Locate the cell with the specified text and output its (x, y) center coordinate. 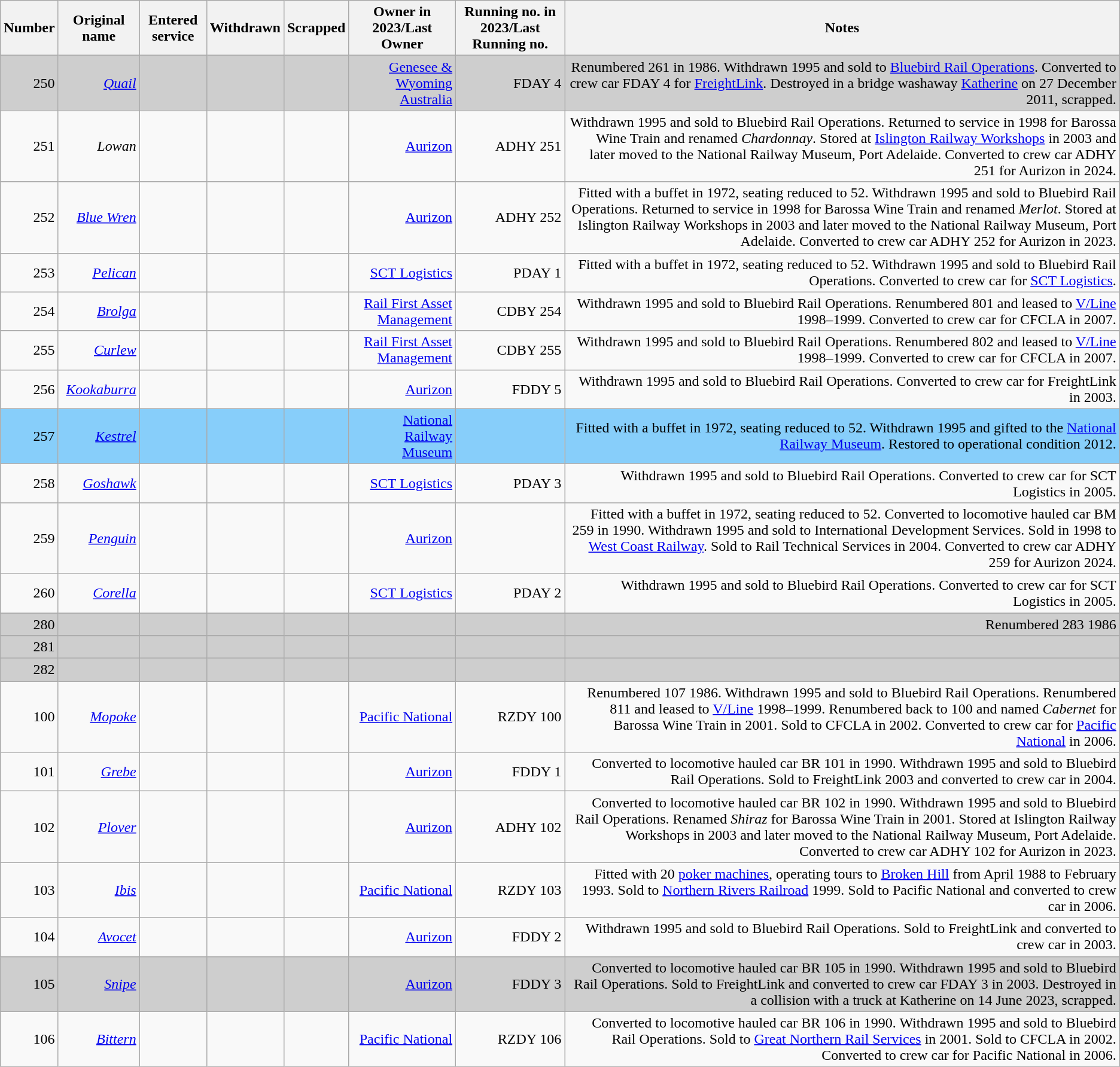
FDDY 5 (510, 389)
CDBY 255 (510, 350)
Quail (99, 83)
101 (29, 772)
255 (29, 350)
251 (29, 146)
Number (29, 28)
259 (29, 538)
RZDY 100 (510, 717)
Kookaburra (99, 389)
Kestrel (99, 436)
Withdrawn (245, 28)
Withdrawn 1995 and sold to Bluebird Rail Operations. Renumbered 802 and leased to V/Line 1998–1999. Converted to crew car for CFCLA in 2007. (842, 350)
103 (29, 890)
National Railway Museum (402, 436)
ADHY 252 (510, 218)
254 (29, 311)
Goshawk (99, 483)
252 (29, 218)
Snipe (99, 984)
RZDY 103 (510, 890)
257 (29, 436)
Original name (99, 28)
Penguin (99, 538)
258 (29, 483)
Ibis (99, 890)
FDDY 3 (510, 984)
Curlew (99, 350)
ADHY 102 (510, 827)
Withdrawn 1995 and sold to Bluebird Rail Operations. Converted to crew car for FreightLink in 2003. (842, 389)
250 (29, 83)
PDAY 2 (510, 593)
Avocet (99, 937)
Corella (99, 593)
Grebe (99, 772)
Blue Wren (99, 218)
100 (29, 717)
256 (29, 389)
Plover (99, 827)
FDDY 2 (510, 937)
Scrapped (316, 28)
Withdrawn 1995 and sold to Bluebird Rail Operations. Sold to FreightLink and converted to crew car in 2003. (842, 937)
260 (29, 593)
102 (29, 827)
282 (29, 670)
106 (29, 1039)
Genesee & Wyoming Australia (402, 83)
280 (29, 624)
Lowan (99, 146)
Mopoke (99, 717)
Bittern (99, 1039)
Fitted with a buffet in 1972, seating reduced to 52. Withdrawn 1995 and sold to Bluebird Rail Operations. Converted to crew car for SCT Logistics. (842, 273)
CDBY 254 (510, 311)
253 (29, 273)
281 (29, 647)
FDDY 1 (510, 772)
Running no. in 2023/Last Running no. (510, 28)
PDAY 3 (510, 483)
Notes (842, 28)
Renumbered 283 1986 (842, 624)
RZDY 106 (510, 1039)
FDAY 4 (510, 83)
ADHY 251 (510, 146)
Entered service (173, 28)
105 (29, 984)
PDAY 1 (510, 273)
Withdrawn 1995 and sold to Bluebird Rail Operations. Renumbered 801 and leased to V/Line 1998–1999. Converted to crew car for CFCLA in 2007. (842, 311)
Owner in 2023/Last Owner (402, 28)
104 (29, 937)
Brolga (99, 311)
Pelican (99, 273)
